Provide the (X, Y) coordinate of the cell's center where the given text is located.  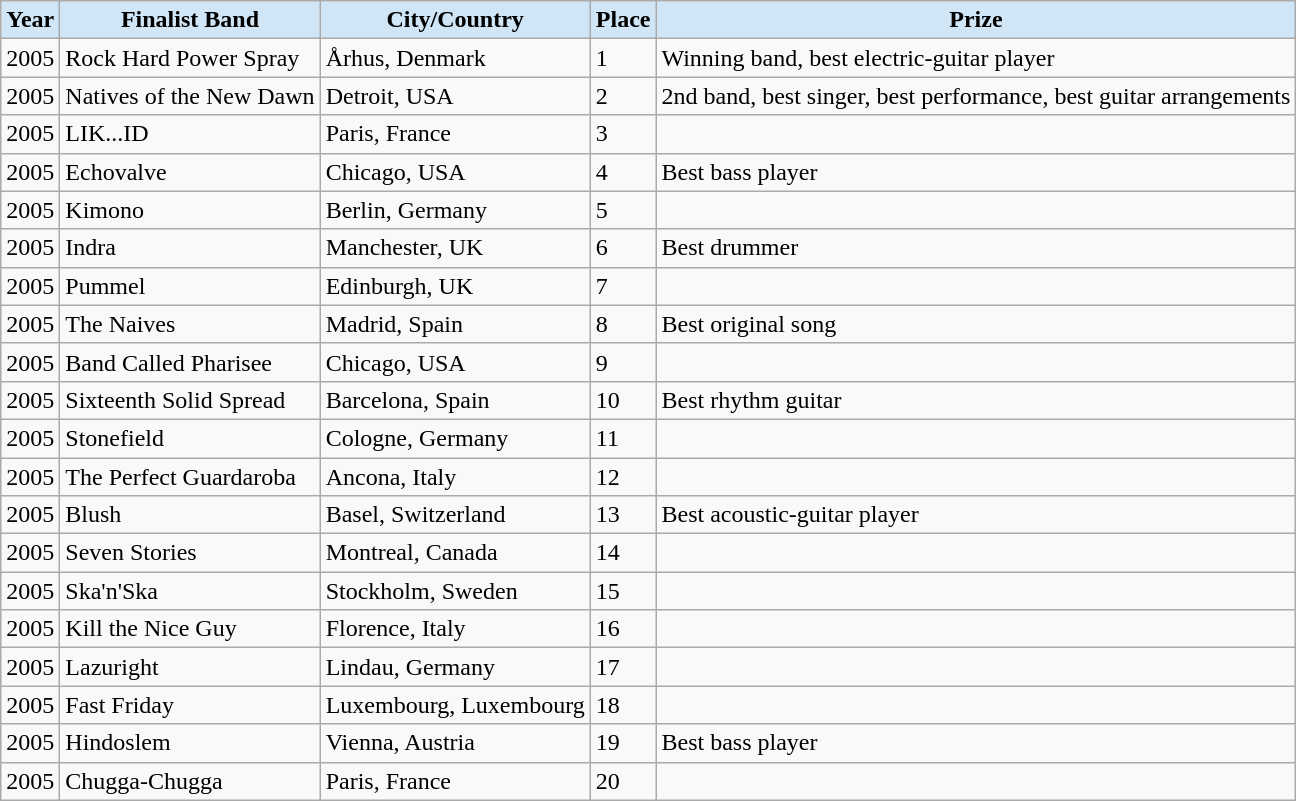
Stockholm, Sweden (455, 591)
15 (623, 591)
Lindau, Germany (455, 667)
Luxembourg, Luxembourg (455, 705)
Ancona, Italy (455, 477)
Manchester, UK (455, 248)
Echovalve (190, 172)
18 (623, 705)
Prize (976, 20)
5 (623, 210)
Århus, Denmark (455, 58)
12 (623, 477)
Montreal, Canada (455, 553)
10 (623, 400)
14 (623, 553)
Kill the Nice Guy (190, 629)
Rock Hard Power Spray (190, 58)
Seven Stories (190, 553)
20 (623, 781)
13 (623, 515)
11 (623, 438)
Band Called Pharisee (190, 362)
9 (623, 362)
Natives of the New Dawn (190, 96)
16 (623, 629)
Fast Friday (190, 705)
Best original song (976, 324)
Vienna, Austria (455, 743)
17 (623, 667)
Berlin, Germany (455, 210)
City/Country (455, 20)
Cologne, Germany (455, 438)
Barcelona, Spain (455, 400)
Finalist Band (190, 20)
6 (623, 248)
Blush (190, 515)
Florence, Italy (455, 629)
4 (623, 172)
Lazuright (190, 667)
Ska'n'Ska (190, 591)
The Perfect Guardaroba (190, 477)
Best drummer (976, 248)
The Naives (190, 324)
Pummel (190, 286)
Chugga-Chugga (190, 781)
Place (623, 20)
7 (623, 286)
3 (623, 134)
1 (623, 58)
LIK...ID (190, 134)
Best rhythm guitar (976, 400)
Basel, Switzerland (455, 515)
19 (623, 743)
Detroit, USA (455, 96)
Indra (190, 248)
Winning band, best electric-guitar player (976, 58)
Kimono (190, 210)
Edinburgh, UK (455, 286)
2nd band, best singer, best performance, best guitar arrangements (976, 96)
Madrid, Spain (455, 324)
Hindoslem (190, 743)
8 (623, 324)
Best acoustic-guitar player (976, 515)
Year (30, 20)
2 (623, 96)
Sixteenth Solid Spread (190, 400)
Stonefield (190, 438)
